Detect which cell encompasses the target text, then output its (X, Y) center coordinate. 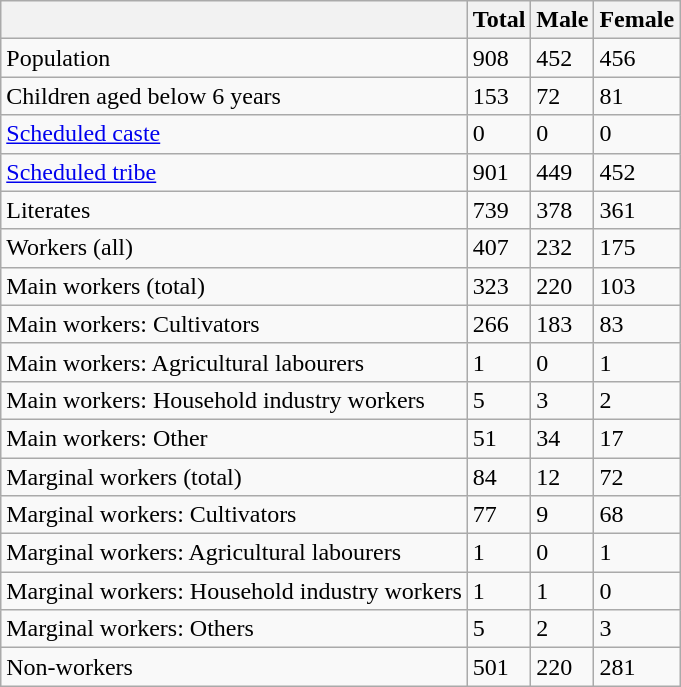
Female (637, 20)
266 (499, 324)
153 (499, 96)
Population (234, 58)
Marginal workers: Household industry workers (234, 591)
901 (499, 172)
378 (562, 210)
Main workers: Household industry workers (234, 400)
739 (499, 210)
Main workers: Agricultural labourers (234, 362)
68 (637, 515)
Main workers (total) (234, 286)
Marginal workers: Cultivators (234, 515)
Total (499, 20)
908 (499, 58)
Scheduled caste (234, 134)
81 (637, 96)
Marginal workers: Agricultural labourers (234, 553)
Marginal workers (total) (234, 477)
12 (562, 477)
407 (499, 248)
Marginal workers: Others (234, 629)
51 (499, 438)
77 (499, 515)
175 (637, 248)
103 (637, 286)
84 (499, 477)
34 (562, 438)
Male (562, 20)
Scheduled tribe (234, 172)
83 (637, 324)
Workers (all) (234, 248)
Literates (234, 210)
323 (499, 286)
232 (562, 248)
449 (562, 172)
9 (562, 515)
Non-workers (234, 667)
456 (637, 58)
Children aged below 6 years (234, 96)
361 (637, 210)
Main workers: Other (234, 438)
501 (499, 667)
281 (637, 667)
Main workers: Cultivators (234, 324)
17 (637, 438)
183 (562, 324)
